Identify which cell holds the provided text, then report its [X, Y] central coordinate. 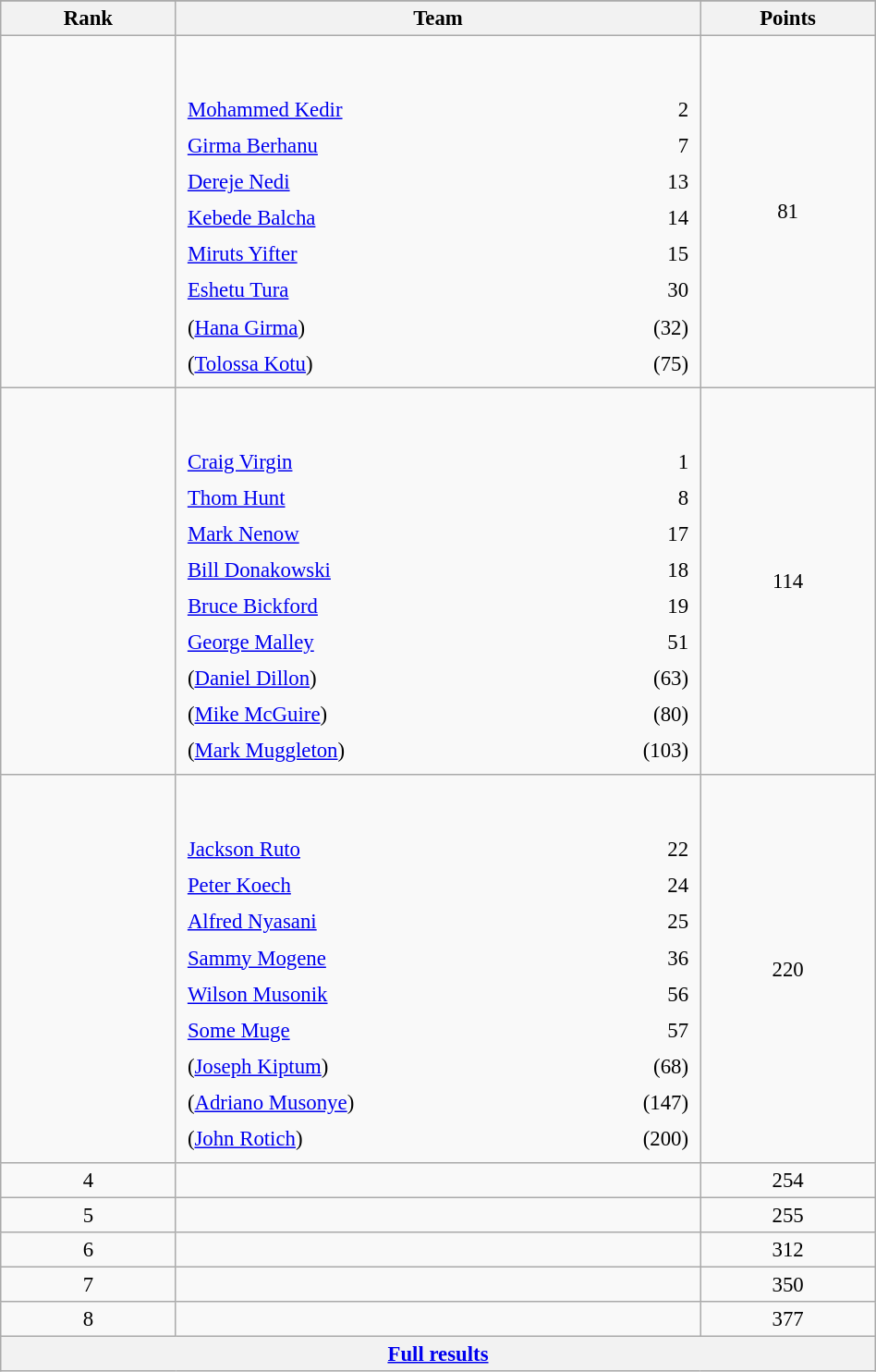
220 [787, 969]
350 [787, 1285]
36 [632, 958]
56 [632, 994]
Kebede Balcha [383, 218]
19 [630, 606]
Mohammed Kedir [383, 110]
Sammy Mogene [377, 958]
24 [632, 886]
18 [630, 570]
Miruts Yifter [383, 254]
(Hana Girma) [383, 326]
(Mike McGuire) [373, 715]
(Joseph Kiptum) [377, 1066]
Rank [89, 18]
Full results [438, 1354]
(Tolossa Kotu) [383, 362]
254 [787, 1181]
81 [787, 212]
6 [89, 1250]
Girma Berhanu [383, 146]
Bill Donakowski [373, 570]
Eshetu Tura [383, 290]
22 [632, 850]
(32) [639, 326]
30 [639, 290]
Jackson Ruto [377, 850]
George Malley [373, 643]
5 [89, 1215]
(Mark Muggleton) [373, 751]
1 [630, 461]
377 [787, 1319]
51 [630, 643]
(103) [630, 751]
Thom Hunt [373, 497]
(147) [632, 1102]
(200) [632, 1138]
Team [438, 18]
Peter Koech [377, 886]
Bruce Bickford [373, 606]
Craig Virgin [373, 461]
(John Rotich) [377, 1138]
255 [787, 1215]
Mohammed Kedir 2 Girma Berhanu 7 Dereje Nedi 13 Kebede Balcha 14 Miruts Yifter 15 Eshetu Tura 30 (Hana Girma) (32) (Tolossa Kotu) (75) [438, 212]
312 [787, 1250]
17 [630, 533]
13 [639, 182]
Wilson Musonik [377, 994]
(63) [630, 679]
25 [632, 922]
(80) [630, 715]
Some Muge [377, 1030]
Dereje Nedi [383, 182]
(Adriano Musonye) [377, 1102]
(75) [639, 362]
(Daniel Dillon) [373, 679]
2 [639, 110]
(68) [632, 1066]
15 [639, 254]
14 [639, 218]
4 [89, 1181]
Points [787, 18]
57 [632, 1030]
Alfred Nyasani [377, 922]
114 [787, 581]
Mark Nenow [373, 533]
